Return the (X, Y) coordinate for the center point of the cell that contains the specified text.  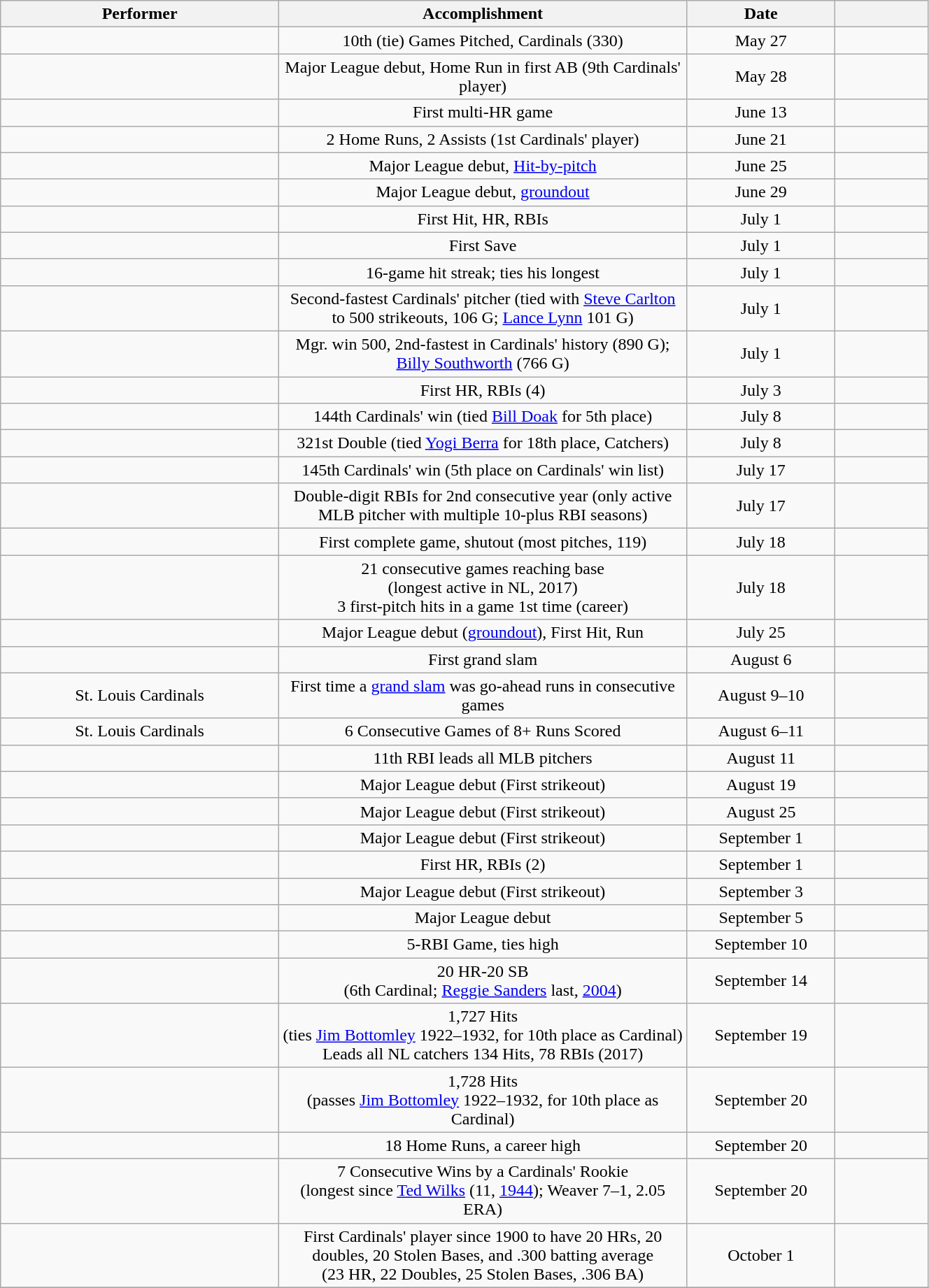
June 29 (761, 192)
10th (tie) Games Pitched, Cardinals (330) (483, 41)
20 HR-20 SB (6th Cardinal; Reggie Sanders last, 2004) (483, 980)
Major League debut, Hit-by-pitch (483, 166)
Double-digit RBIs for 2nd consecutive year (only active MLB pitcher with multiple 10-plus RBI seasons) (483, 506)
July 3 (761, 389)
144th Cardinals' win (tied Bill Doak for 5th place) (483, 417)
May 27 (761, 41)
August 6–11 (761, 731)
1,727 Hits (ties Jim Bottomley 1922–1932, for 10th place as Cardinal) Leads all NL catchers 134 Hits, 78 RBIs (2017) (483, 1036)
August 25 (761, 811)
August 11 (761, 758)
7 Consecutive Wins by a Cardinals' Rookie (longest since Ted Wilks (11, 1944); Weaver 7–1, 2.05 ERA) (483, 1191)
June 25 (761, 166)
21 consecutive games reaching base (longest active in NL, 2017) 3 first-pitch hits in a game 1st time (career) (483, 587)
2 Home Runs, 2 Assists (1st Cardinals' player) (483, 139)
6 Consecutive Games of 8+ Runs Scored (483, 731)
321st Double (tied Yogi Berra for 18th place, Catchers) (483, 443)
First grand slam (483, 659)
First multi-HR game (483, 113)
August 9–10 (761, 695)
September 10 (761, 945)
Performer (140, 14)
Major League debut, groundout (483, 192)
18 Home Runs, a career high (483, 1145)
First Hit, HR, RBIs (483, 219)
August 6 (761, 659)
October 1 (761, 1255)
11th RBI leads all MLB pitchers (483, 758)
August 19 (761, 785)
Major League debut, Home Run in first AB (9th Cardinals' player) (483, 77)
145th Cardinals' win (5th place on Cardinals' win list) (483, 470)
June 13 (761, 113)
First time a grand slam was go-ahead runs in consecutive games (483, 695)
Major League debut (483, 918)
First HR, RBIs (4) (483, 389)
1,728 Hits (passes Jim Bottomley 1922–1932, for 10th place as Cardinal) (483, 1100)
First complete game, shutout (most pitches, 119) (483, 542)
September 3 (761, 892)
September 19 (761, 1036)
Mgr. win 500, 2nd-fastest in Cardinals' history (890 G); Billy Southworth (766 G) (483, 354)
Second-fastest Cardinals' pitcher (tied with Steve Carlton to 500 strikeouts, 106 G; Lance Lynn 101 G) (483, 308)
16-game hit streak; ties his longest (483, 272)
July 25 (761, 633)
First Save (483, 245)
Major League debut (groundout), First Hit, Run (483, 633)
Accomplishment (483, 14)
Date (761, 14)
September 14 (761, 980)
5-RBI Game, ties high (483, 945)
September 5 (761, 918)
June 21 (761, 139)
First HR, RBIs (2) (483, 864)
May 28 (761, 77)
